For the text-containing cell, return its midpoint in [X, Y] coordinate format. 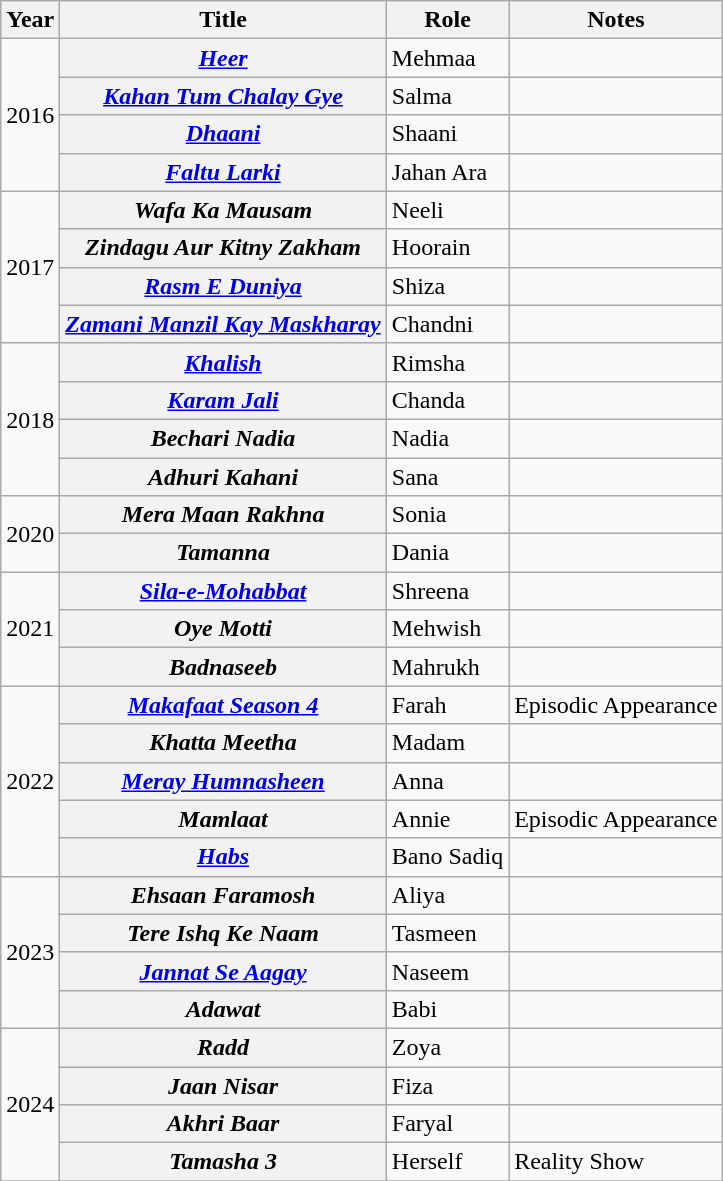
Bano Sadiq [447, 857]
Mehmaa [447, 58]
2024 [30, 1104]
Faltu Larki [223, 172]
Hoorain [447, 248]
Chandni [447, 324]
Adawat [223, 1009]
Sonia [447, 515]
Zamani Manzil Kay Maskharay [223, 324]
Reality Show [616, 1162]
Year [30, 20]
Madam [447, 743]
Shaani [447, 134]
Fiza [447, 1085]
Faryal [447, 1124]
Naseem [447, 971]
Mamlaat [223, 819]
Tasmeen [447, 933]
Akhri Baar [223, 1124]
2021 [30, 629]
Sana [447, 477]
Sila-e-Mohabbat [223, 591]
2016 [30, 115]
Jannat Se Aagay [223, 971]
Jaan Nisar [223, 1085]
2017 [30, 267]
Babi [447, 1009]
Rasm E Duniya [223, 286]
Rimsha [447, 362]
Kahan Tum Chalay Gye [223, 96]
Dhaani [223, 134]
Zoya [447, 1047]
Ehsaan Faramosh [223, 895]
Karam Jali [223, 400]
Wafa Ka Mausam [223, 210]
Tamasha 3 [223, 1162]
Bechari Nadia [223, 438]
Chanda [447, 400]
Salma [447, 96]
Zindagu Aur Kitny Zakham [223, 248]
Oye Motti [223, 629]
Shiza [447, 286]
Khatta Meetha [223, 743]
Mehwish [447, 629]
Habs [223, 857]
Title [223, 20]
Anna [447, 781]
Nadia [447, 438]
Meray Humnasheen [223, 781]
Mera Maan Rakhna [223, 515]
Badnaseeb [223, 667]
Mahrukh [447, 667]
Heer [223, 58]
Notes [616, 20]
Tamanna [223, 553]
Khalish [223, 362]
Annie [447, 819]
Neeli [447, 210]
Dania [447, 553]
Herself [447, 1162]
Makafaat Season 4 [223, 705]
Aliya [447, 895]
Radd [223, 1047]
Jahan Ara [447, 172]
2020 [30, 534]
2022 [30, 781]
Adhuri Kahani [223, 477]
Role [447, 20]
2023 [30, 952]
2018 [30, 419]
Shreena [447, 591]
Tere Ishq Ke Naam [223, 933]
Farah [447, 705]
